Provide the (x, y) coordinate of the cell's center where the given text is located.  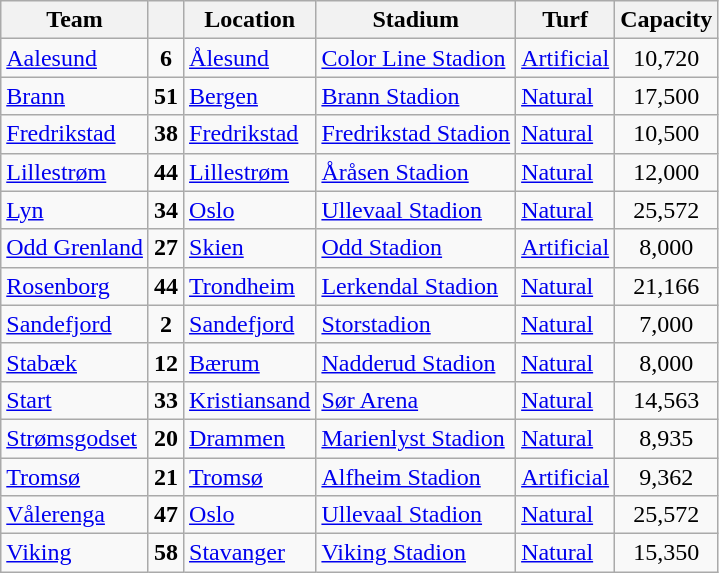
Storstadion (416, 324)
Marienlyst Stadion (416, 438)
58 (166, 553)
10,500 (666, 134)
Kristiansand (250, 400)
Start (75, 400)
21 (166, 477)
12,000 (666, 172)
38 (166, 134)
Lyn (75, 210)
Drammen (250, 438)
Viking (75, 553)
Color Line Stadion (416, 58)
Alfheim Stadion (416, 477)
Brann Stadion (416, 96)
Brann (75, 96)
17,500 (666, 96)
9,362 (666, 477)
2 (166, 324)
Aalesund (75, 58)
Stadium (416, 20)
Bærum (250, 362)
Odd Grenland (75, 248)
51 (166, 96)
Vålerenga (75, 515)
Sør Arena (416, 400)
14,563 (666, 400)
15,350 (666, 553)
Stabæk (75, 362)
Turf (566, 20)
Odd Stadion (416, 248)
Bergen (250, 96)
Viking Stadion (416, 553)
Capacity (666, 20)
34 (166, 210)
47 (166, 515)
Location (250, 20)
10,720 (666, 58)
33 (166, 400)
27 (166, 248)
12 (166, 362)
Trondheim (250, 286)
Åråsen Stadion (416, 172)
Team (75, 20)
20 (166, 438)
Skien (250, 248)
21,166 (666, 286)
Rosenborg (75, 286)
Strømsgodset (75, 438)
7,000 (666, 324)
8,935 (666, 438)
Stavanger (250, 553)
6 (166, 58)
Nadderud Stadion (416, 362)
Lerkendal Stadion (416, 286)
Fredrikstad Stadion (416, 134)
Ålesund (250, 58)
